Scan for the cell matching the given text and deliver its (X, Y) coordinate at center. 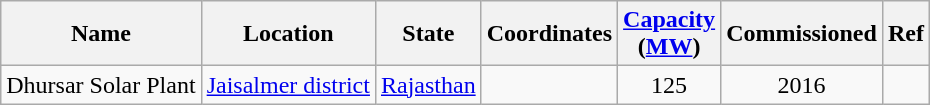
Rajasthan (428, 85)
Name (101, 34)
Coordinates (549, 34)
Jaisalmer district (288, 85)
Commissioned (802, 34)
2016 (802, 85)
Dhursar Solar Plant (101, 85)
125 (670, 85)
Location (288, 34)
State (428, 34)
Ref (906, 34)
Capacity(MW) (670, 34)
